Search for the cell housing the specified text and yield its (x, y) center coordinate. 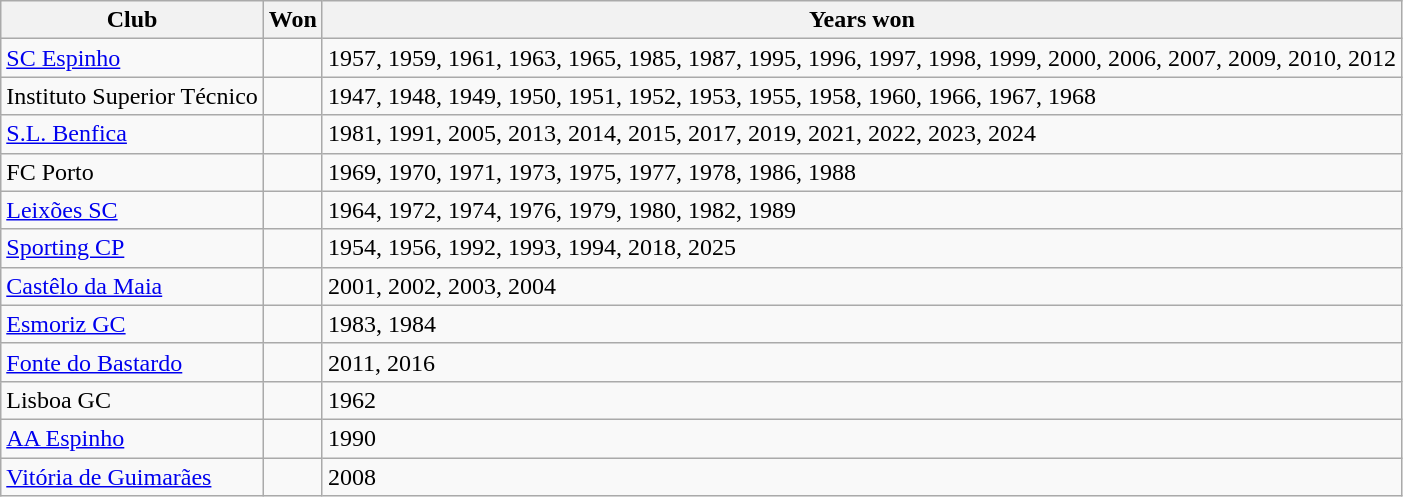
1981, 1991, 2005, 2013, 2014, 2015, 2017, 2019, 2021, 2022, 2023, 2024 (862, 134)
Castêlo da Maia (132, 286)
Sporting CP (132, 248)
1969, 1970, 1971, 1973, 1975, 1977, 1978, 1986, 1988 (862, 172)
Lisboa GC (132, 400)
1990 (862, 438)
Vitória de Guimarães (132, 477)
Esmoriz GC (132, 324)
Instituto Superior Técnico (132, 96)
AA Espinho (132, 438)
2011, 2016 (862, 362)
Fonte do Bastardo (132, 362)
1983, 1984 (862, 324)
SC Espinho (132, 58)
2008 (862, 477)
Leixões SC (132, 210)
1957, 1959, 1961, 1963, 1965, 1985, 1987, 1995, 1996, 1997, 1998, 1999, 2000, 2006, 2007, 2009, 2010, 2012 (862, 58)
Won (292, 20)
Club (132, 20)
1962 (862, 400)
1947, 1948, 1949, 1950, 1951, 1952, 1953, 1955, 1958, 1960, 1966, 1967, 1968 (862, 96)
1964, 1972, 1974, 1976, 1979, 1980, 1982, 1989 (862, 210)
S.L. Benfica (132, 134)
Years won (862, 20)
2001, 2002, 2003, 2004 (862, 286)
FC Porto (132, 172)
1954, 1956, 1992, 1993, 1994, 2018, 2025 (862, 248)
